For the text-containing cell, return its midpoint in [X, Y] coordinate format. 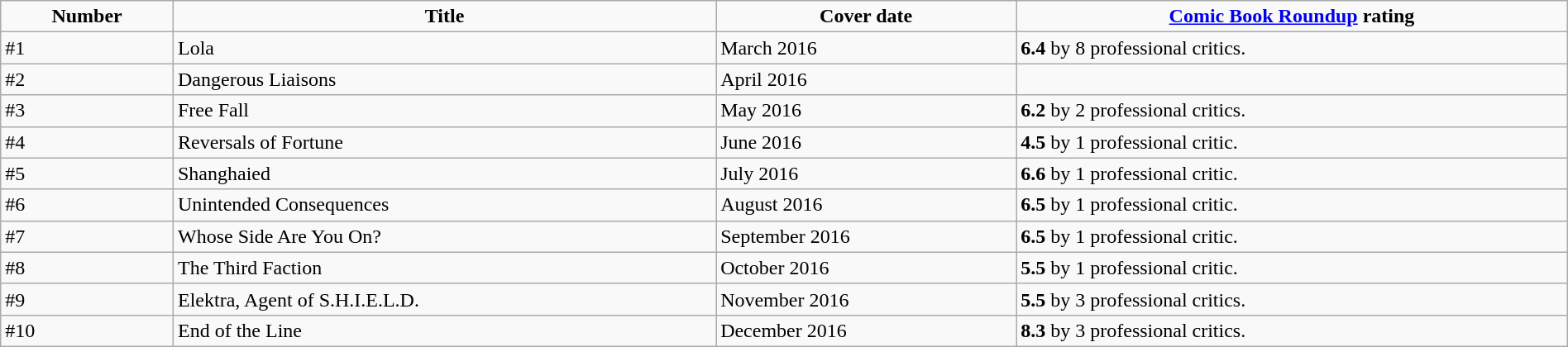
November 2016 [867, 299]
October 2016 [867, 268]
5.5 by 1 professional critic. [1292, 268]
April 2016 [867, 79]
December 2016 [867, 330]
Shanghaied [444, 173]
Number [88, 17]
#5 [88, 173]
September 2016 [867, 236]
Cover date [867, 17]
6.4 by 8 professional critics. [1292, 48]
#7 [88, 236]
8.3 by 3 professional critics. [1292, 330]
#1 [88, 48]
#4 [88, 142]
Whose Side Are You On? [444, 236]
#10 [88, 330]
End of the Line [444, 330]
July 2016 [867, 173]
5.5 by 3 professional critics. [1292, 299]
6.2 by 2 professional critics. [1292, 111]
The Third Faction [444, 268]
Lola [444, 48]
#8 [88, 268]
4.5 by 1 professional critic. [1292, 142]
May 2016 [867, 111]
Title [444, 17]
6.6 by 1 professional critic. [1292, 173]
Reversals of Fortune [444, 142]
#2 [88, 79]
June 2016 [867, 142]
Comic Book Roundup rating [1292, 17]
March 2016 [867, 48]
#6 [88, 205]
Elektra, Agent of S.H.I.E.L.D. [444, 299]
August 2016 [867, 205]
Dangerous Liaisons [444, 79]
Free Fall [444, 111]
Unintended Consequences [444, 205]
#3 [88, 111]
#9 [88, 299]
